Find where the given text appears and provide that cell's center as [x, y] coordinate. 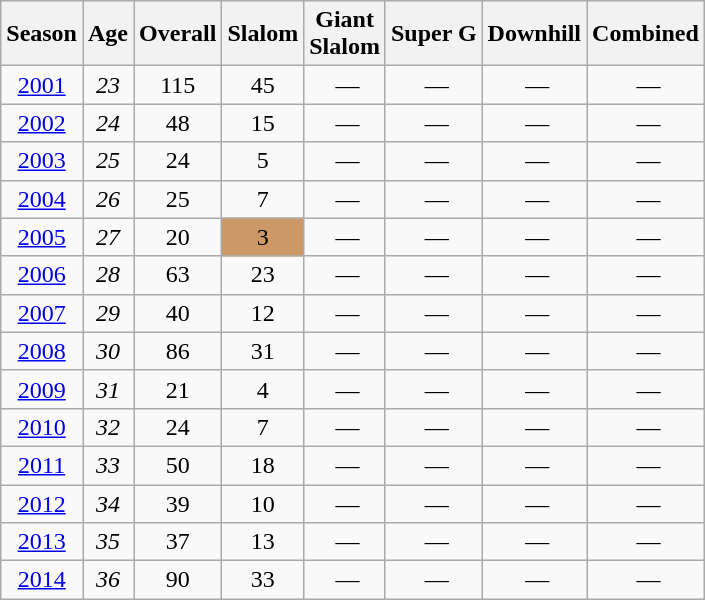
18 [263, 465]
29 [108, 313]
3 [263, 237]
12 [263, 313]
2008 [42, 351]
27 [108, 237]
28 [108, 275]
39 [178, 503]
34 [108, 503]
2001 [42, 85]
10 [263, 503]
2013 [42, 542]
5 [263, 161]
2010 [42, 427]
2009 [42, 389]
50 [178, 465]
2011 [42, 465]
32 [108, 427]
Season [42, 34]
GiantSlalom [345, 34]
2002 [42, 123]
36 [108, 580]
35 [108, 542]
2003 [42, 161]
13 [263, 542]
2006 [42, 275]
Age [108, 34]
20 [178, 237]
90 [178, 580]
Combined [646, 34]
2004 [42, 199]
45 [263, 85]
21 [178, 389]
40 [178, 313]
86 [178, 351]
Super G [434, 34]
15 [263, 123]
2007 [42, 313]
37 [178, 542]
2005 [42, 237]
63 [178, 275]
Slalom [263, 34]
115 [178, 85]
2012 [42, 503]
Overall [178, 34]
30 [108, 351]
Downhill [534, 34]
2014 [42, 580]
48 [178, 123]
26 [108, 199]
4 [263, 389]
